Pinpoint the cell where the given text exists, returning its (X, Y) midpoint coordinate. 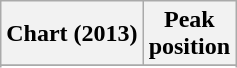
Peakposition (189, 34)
Chart (2013) (72, 34)
